Return [X, Y] of the center of cell containing provided text 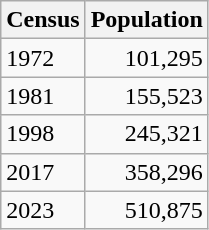
2023 [43, 210]
101,295 [146, 58]
358,296 [146, 172]
1981 [43, 96]
510,875 [146, 210]
Population [146, 20]
1998 [43, 134]
1972 [43, 58]
245,321 [146, 134]
Census [43, 20]
2017 [43, 172]
155,523 [146, 96]
